Output the [x, y] coordinate of the center of the cell containing the given text.  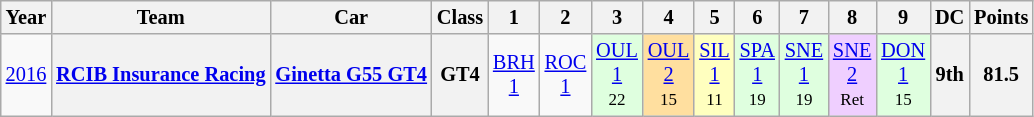
OUL215 [669, 75]
5 [714, 17]
3 [617, 17]
7 [804, 17]
SNE119 [804, 75]
1 [514, 17]
Car [350, 17]
ROC1 [566, 75]
2016 [26, 75]
9th [950, 75]
GT4 [460, 75]
Year [26, 17]
DON115 [903, 75]
OUL122 [617, 75]
Class [460, 17]
BRH1 [514, 75]
9 [903, 17]
DC [950, 17]
2 [566, 17]
Team [160, 17]
RCIB Insurance Racing [160, 75]
8 [852, 17]
6 [758, 17]
Points [1001, 17]
SPA119 [758, 75]
Ginetta G55 GT4 [350, 75]
SNE2Ret [852, 75]
4 [669, 17]
81.5 [1001, 75]
SIL111 [714, 75]
